Detect which cell encompasses the target text, then output its (x, y) center coordinate. 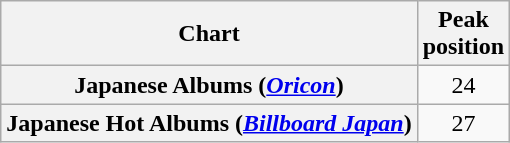
Chart (209, 34)
Peakposition (463, 34)
Japanese Albums (Oricon) (209, 85)
Japanese Hot Albums (Billboard Japan) (209, 123)
27 (463, 123)
24 (463, 85)
